From the cell containing the given text, extract its center point as [x, y] coordinate. 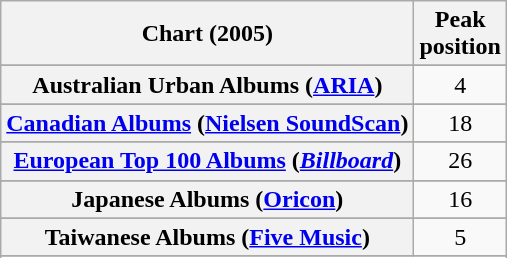
Canadian Albums (Nielsen SoundScan) [208, 123]
Japanese Albums (Oricon) [208, 199]
Taiwanese Albums (Five Music) [208, 237]
European Top 100 Albums (Billboard) [208, 161]
Peakposition [460, 34]
4 [460, 85]
16 [460, 199]
5 [460, 237]
Australian Urban Albums (ARIA) [208, 85]
26 [460, 161]
18 [460, 123]
Chart (2005) [208, 34]
